Detect which cell encompasses the target text, then output its [x, y] center coordinate. 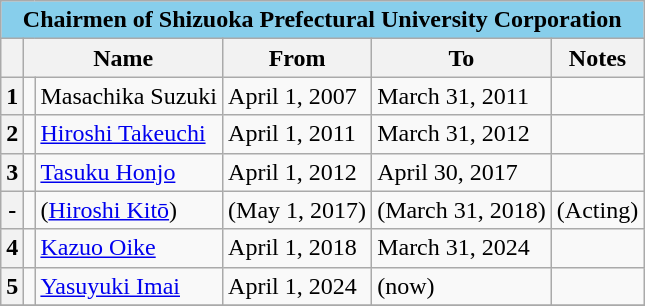
Kazuo Oike [129, 248]
Tasuku Honjo [129, 172]
April 1, 2024 [298, 286]
- [12, 210]
March 31, 2012 [462, 134]
March 31, 2024 [462, 248]
Hiroshi Takeuchi [129, 134]
March 31, 2011 [462, 96]
From [298, 58]
2 [12, 134]
(Acting) [597, 210]
April 30, 2017 [462, 172]
(Hiroshi Kitō) [129, 210]
5 [12, 286]
4 [12, 248]
April 1, 2007 [298, 96]
Name [124, 58]
1 [12, 96]
To [462, 58]
Chairmen of Shizuoka Prefectural University Corporation [322, 20]
(May 1, 2017) [298, 210]
3 [12, 172]
April 1, 2018 [298, 248]
Notes [597, 58]
Masachika Suzuki [129, 96]
April 1, 2011 [298, 134]
(now) [462, 286]
(March 31, 2018) [462, 210]
Yasuyuki Imai [129, 286]
April 1, 2012 [298, 172]
